Extract the [X, Y] coordinate from the center of the cell holding the provided text.  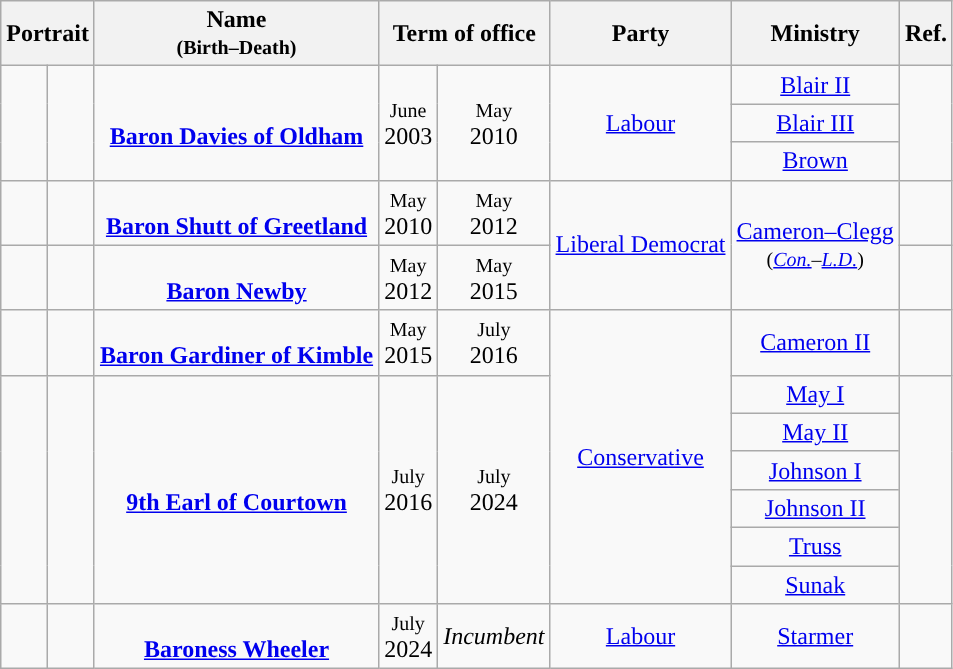
Baron Shutt of Greetland [236, 212]
Portrait [48, 34]
Sunak [815, 585]
9th Earl of Courtown [236, 489]
Johnson II [815, 508]
May II [815, 432]
Incumbent [494, 636]
Name(Birth–Death) [236, 34]
Baron Newby [236, 278]
Term of office [464, 34]
Blair III [815, 123]
Liberal Democrat [640, 245]
Conservative [640, 456]
Starmer [815, 636]
May I [815, 394]
Ref. [926, 34]
Baroness Wheeler [236, 636]
June2003 [408, 123]
Brown [815, 161]
Cameron II [815, 342]
Cameron–Clegg(Con.–L.D.) [815, 245]
Ministry [815, 34]
Baron Davies of Oldham [236, 123]
Johnson I [815, 470]
Party [640, 34]
Baron Gardiner of Kimble [236, 342]
Truss [815, 546]
Blair II [815, 85]
